Find where the given text appears and provide that cell's center as [x, y] coordinate. 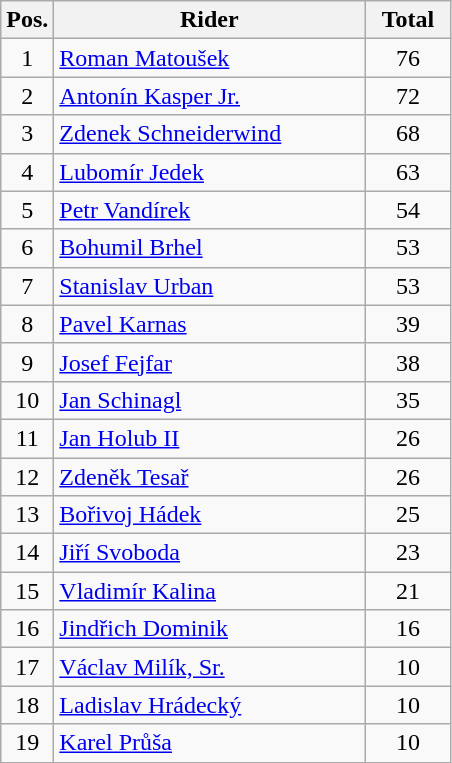
21 [408, 591]
68 [408, 134]
Jindřich Dominik [210, 629]
63 [408, 172]
Bohumil Brhel [210, 248]
2 [28, 96]
7 [28, 286]
Zdeněk Tesař [210, 477]
14 [28, 553]
Jan Holub II [210, 438]
76 [408, 58]
Zdenek Schneiderwind [210, 134]
19 [28, 743]
Bořivoj Hádek [210, 515]
Jan Schinagl [210, 400]
3 [28, 134]
Karel Průša [210, 743]
39 [408, 324]
Rider [210, 20]
Ladislav Hrádecký [210, 705]
12 [28, 477]
17 [28, 667]
11 [28, 438]
Antonín Kasper Jr. [210, 96]
Václav Milík, Sr. [210, 667]
35 [408, 400]
8 [28, 324]
1 [28, 58]
Vladimír Kalina [210, 591]
5 [28, 210]
38 [408, 362]
54 [408, 210]
18 [28, 705]
6 [28, 248]
Lubomír Jedek [210, 172]
25 [408, 515]
Jiří Svoboda [210, 553]
Pavel Karnas [210, 324]
15 [28, 591]
Petr Vandírek [210, 210]
Pos. [28, 20]
23 [408, 553]
4 [28, 172]
13 [28, 515]
9 [28, 362]
72 [408, 96]
Stanislav Urban [210, 286]
Josef Fejfar [210, 362]
Total [408, 20]
Roman Matoušek [210, 58]
